Detect which cell encompasses the target text, then output its (X, Y) center coordinate. 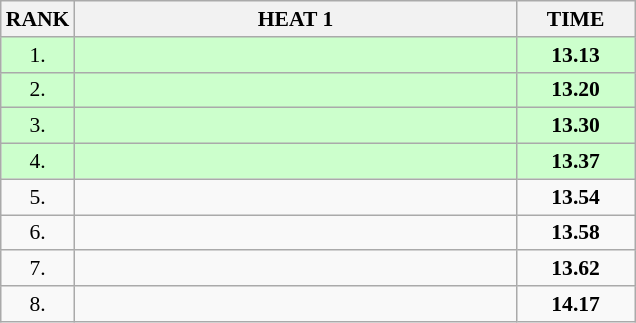
1. (38, 55)
HEAT 1 (295, 19)
2. (38, 90)
13.13 (576, 55)
13.20 (576, 90)
TIME (576, 19)
4. (38, 162)
RANK (38, 19)
13.30 (576, 126)
13.37 (576, 162)
3. (38, 126)
7. (38, 269)
6. (38, 233)
13.58 (576, 233)
8. (38, 304)
14.17 (576, 304)
13.54 (576, 197)
5. (38, 197)
13.62 (576, 269)
